Return [X, Y] of the center of cell containing provided text 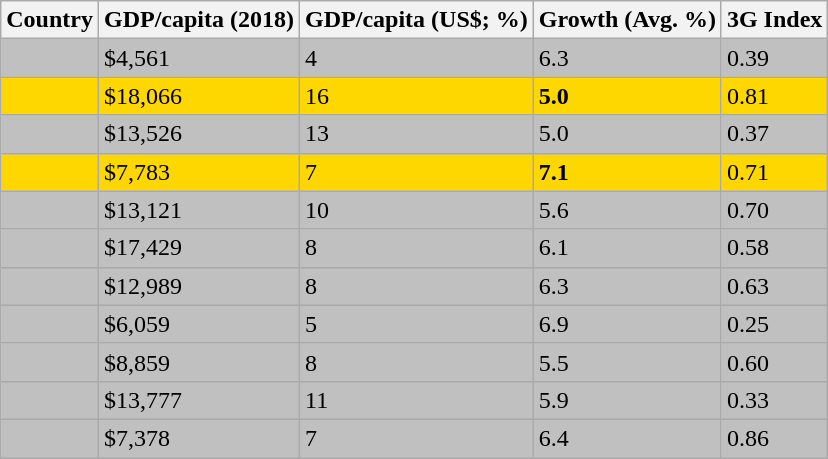
6.1 [627, 248]
5.5 [627, 362]
$12,989 [198, 286]
0.70 [774, 210]
$18,066 [198, 96]
$7,783 [198, 172]
5 [417, 324]
Country [50, 20]
$13,121 [198, 210]
6.9 [627, 324]
0.58 [774, 248]
6.4 [627, 438]
$7,378 [198, 438]
0.25 [774, 324]
5.9 [627, 400]
0.37 [774, 134]
3G Index [774, 20]
$8,859 [198, 362]
16 [417, 96]
0.86 [774, 438]
0.81 [774, 96]
0.63 [774, 286]
GDP/capita (2018) [198, 20]
$13,777 [198, 400]
10 [417, 210]
0.71 [774, 172]
$6,059 [198, 324]
$17,429 [198, 248]
0.60 [774, 362]
GDP/capita (US$; %) [417, 20]
Growth (Avg. %) [627, 20]
13 [417, 134]
0.33 [774, 400]
4 [417, 58]
11 [417, 400]
7.1 [627, 172]
$4,561 [198, 58]
5.6 [627, 210]
0.39 [774, 58]
$13,526 [198, 134]
